Return [x, y] of the center of cell containing provided text 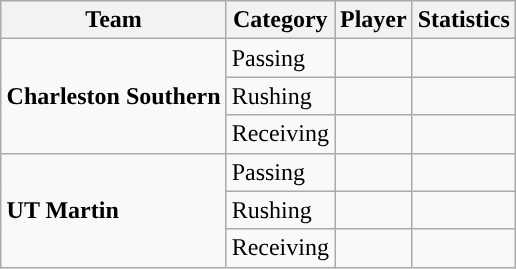
Charleston Southern [114, 96]
Team [114, 20]
Statistics [464, 20]
Category [280, 20]
Player [373, 20]
UT Martin [114, 210]
